For the text-containing cell, return its midpoint in (X, Y) coordinate format. 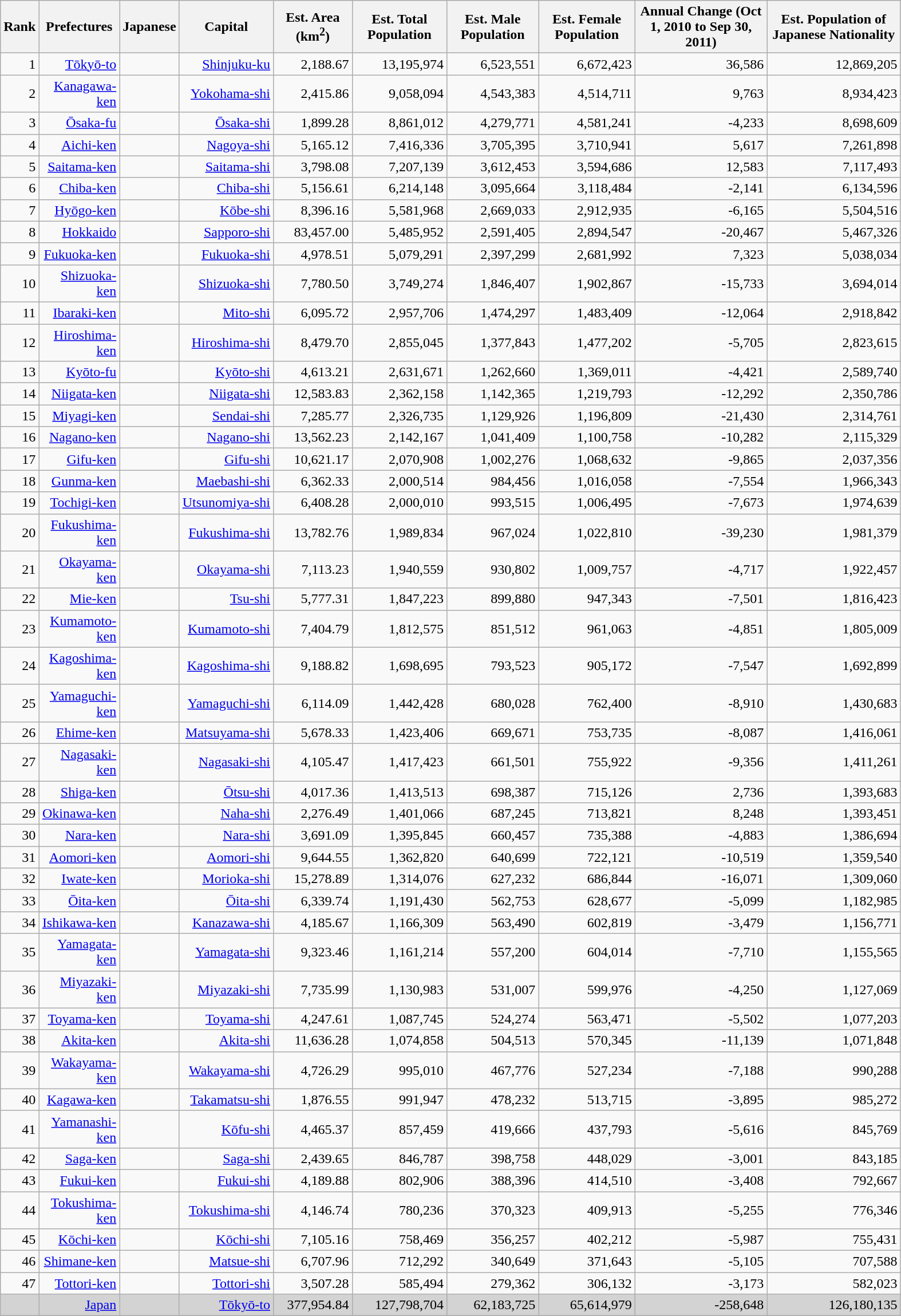
985,272 (833, 1100)
32 (19, 879)
7,735.99 (313, 990)
1,100,758 (587, 438)
Maebashi-shi (226, 481)
Toyama-ken (79, 1019)
Akita-shi (226, 1041)
Wakayama-ken (79, 1070)
Kyōto-shi (226, 372)
669,671 (493, 732)
13,195,974 (400, 64)
1,362,820 (400, 857)
1,130,983 (400, 990)
-16,071 (701, 879)
1,411,261 (833, 762)
Kanazawa-shi (226, 923)
-5,616 (701, 1129)
2,037,356 (833, 459)
-4,250 (701, 990)
Kyōto-fu (79, 372)
Yamaguchi-shi (226, 703)
802,906 (400, 1180)
524,274 (493, 1019)
Japan (79, 1305)
4,146.74 (313, 1209)
-12,292 (701, 394)
6,339.74 (313, 901)
1,087,745 (400, 1019)
2,736 (701, 792)
2,912,935 (587, 210)
Takamatsu-shi (226, 1100)
857,459 (400, 1129)
1,127,069 (833, 990)
846,787 (400, 1159)
-3,895 (701, 1100)
4,465.37 (313, 1129)
1,386,694 (833, 836)
-21,430 (701, 416)
Tokushima-ken (79, 1209)
8,934,423 (833, 94)
Fukui-shi (226, 1180)
1,805,009 (833, 629)
-4,421 (701, 372)
1,395,845 (400, 836)
Niigata-shi (226, 394)
21 (19, 569)
Kumamoto-ken (79, 629)
Ōita-ken (79, 901)
2,415.86 (313, 94)
Okayama-ken (79, 569)
930,802 (493, 569)
Hokkaido (79, 232)
Est. Area (km2) (313, 27)
2,362,158 (400, 394)
715,126 (587, 792)
7,780.50 (313, 283)
Morioka-shi (226, 879)
2,823,615 (833, 342)
6 (19, 188)
-8,910 (701, 703)
Nara-shi (226, 836)
Hiroshima-ken (79, 342)
Shizuoka-ken (79, 283)
Ōsaka-shi (226, 123)
6,707.96 (313, 1262)
1,401,066 (400, 814)
687,245 (493, 814)
1,416,061 (833, 732)
Hyōgo-ken (79, 210)
Yamaguchi-ken (79, 703)
Kōfu-shi (226, 1129)
2,589,740 (833, 372)
9,188.82 (313, 665)
1,071,848 (833, 1041)
127,798,704 (400, 1305)
Kōchi-ken (79, 1240)
402,212 (587, 1240)
Nagasaki-ken (79, 762)
527,234 (587, 1070)
2 (19, 94)
409,913 (587, 1209)
28 (19, 792)
1,430,683 (833, 703)
-7,547 (701, 665)
5,165.12 (313, 145)
Nagano-shi (226, 438)
1,074,858 (400, 1041)
1,940,559 (400, 569)
9 (19, 254)
1,182,985 (833, 901)
2,000,010 (400, 503)
Tsu-shi (226, 599)
1,009,757 (587, 569)
Saga-shi (226, 1159)
3,691.09 (313, 836)
1,413,513 (400, 792)
10,621.17 (313, 459)
2,397,299 (493, 254)
2,855,045 (400, 342)
2,631,671 (400, 372)
9,058,094 (400, 94)
845,769 (833, 1129)
Gifu-shi (226, 459)
599,976 (587, 990)
8,861,012 (400, 123)
1,369,011 (587, 372)
755,431 (833, 1240)
1,989,834 (400, 533)
3,798.08 (313, 167)
16 (19, 438)
793,523 (493, 665)
Kagoshima-shi (226, 665)
83,457.00 (313, 232)
1,847,223 (400, 599)
Chiba-shi (226, 188)
-258,648 (701, 1305)
6,362.33 (313, 481)
30 (19, 836)
Gifu-ken (79, 459)
1,191,430 (400, 901)
Ōtsu-shi (226, 792)
31 (19, 857)
-7,554 (701, 481)
467,776 (493, 1070)
1,161,214 (400, 952)
851,512 (493, 629)
34 (19, 923)
6,114.09 (313, 703)
Yamagata-ken (79, 952)
47 (19, 1283)
6,672,423 (587, 64)
2,350,786 (833, 394)
4,189.88 (313, 1180)
Aomori-ken (79, 857)
371,643 (587, 1262)
563,471 (587, 1019)
Prefectures (79, 27)
Saga-ken (79, 1159)
660,457 (493, 836)
9,323.46 (313, 952)
356,257 (493, 1240)
5,678.33 (313, 732)
Nagoya-shi (226, 145)
-7,501 (701, 599)
Matsue-shi (226, 1262)
12,869,205 (833, 64)
-39,230 (701, 533)
18 (19, 481)
2,894,547 (587, 232)
1,846,407 (493, 283)
5,777.31 (313, 599)
1,442,428 (400, 703)
Wakayama-shi (226, 1070)
1,483,409 (587, 313)
7,285.77 (313, 416)
2,957,706 (400, 313)
4,978.51 (313, 254)
843,185 (833, 1159)
Nara-ken (79, 836)
-12,064 (701, 313)
947,343 (587, 599)
3,095,664 (493, 188)
627,232 (493, 879)
14 (19, 394)
Nagano-ken (79, 438)
377,954.84 (313, 1305)
1,142,365 (493, 394)
698,387 (493, 792)
707,588 (833, 1262)
899,880 (493, 599)
640,699 (493, 857)
582,023 (833, 1283)
11,636.28 (313, 1041)
755,922 (587, 762)
1,166,309 (400, 923)
4,017.36 (313, 792)
5,485,952 (400, 232)
2,681,992 (587, 254)
Tottori-shi (226, 1283)
Fukuoka-ken (79, 254)
1,876.55 (313, 1100)
Naha-shi (226, 814)
Okinawa-ken (79, 814)
35 (19, 952)
2,591,405 (493, 232)
7,105.16 (313, 1240)
Aomori-shi (226, 857)
1,698,695 (400, 665)
5,504,516 (833, 210)
Matsuyama-shi (226, 732)
7,117,493 (833, 167)
-5,099 (701, 901)
1,068,632 (587, 459)
29 (19, 814)
1,196,809 (587, 416)
13,562.23 (313, 438)
25 (19, 703)
40 (19, 1100)
1,077,203 (833, 1019)
8 (19, 232)
36,586 (701, 64)
9,644.55 (313, 857)
8,396.16 (313, 210)
10 (19, 283)
Annual Change (Oct 1, 2010 to Sep 30, 2011) (701, 27)
Est. Population of Japanese Nationality (833, 27)
-15,733 (701, 283)
713,821 (587, 814)
388,396 (493, 1180)
4,726.29 (313, 1070)
7,207,139 (400, 167)
993,515 (493, 503)
340,649 (493, 1262)
4,185.67 (313, 923)
Fukui-ken (79, 1180)
Yamanashi-ken (79, 1129)
-11,139 (701, 1041)
Miyazaki-ken (79, 990)
22 (19, 599)
-8,087 (701, 732)
1,899.28 (313, 123)
33 (19, 901)
Fukuoka-shi (226, 254)
13,782.76 (313, 533)
5,581,968 (400, 210)
504,513 (493, 1041)
19 (19, 503)
-7,188 (701, 1070)
-4,851 (701, 629)
2,439.65 (313, 1159)
Okayama-shi (226, 569)
3,594,686 (587, 167)
1,393,683 (833, 792)
1,417,423 (400, 762)
126,180,135 (833, 1305)
Sapporo-shi (226, 232)
712,292 (400, 1262)
1,041,409 (493, 438)
563,490 (493, 923)
1,002,276 (493, 459)
Kōchi-shi (226, 1240)
1,155,565 (833, 952)
42 (19, 1159)
6,214,148 (400, 188)
-3,001 (701, 1159)
3,118,484 (587, 188)
13 (19, 372)
991,947 (400, 1100)
735,388 (587, 836)
3,710,941 (587, 145)
2,070,908 (400, 459)
Tokushima-shi (226, 1209)
1,477,202 (587, 342)
-20,467 (701, 232)
1,262,660 (493, 372)
1,816,423 (833, 599)
2,918,842 (833, 313)
1,902,867 (587, 283)
5,156.61 (313, 188)
Ibaraki-ken (79, 313)
45 (19, 1240)
Ehime-ken (79, 732)
780,236 (400, 1209)
15,278.89 (313, 879)
4,581,241 (587, 123)
-10,282 (701, 438)
5,079,291 (400, 254)
1,022,810 (587, 533)
-5,105 (701, 1262)
2,326,735 (400, 416)
44 (19, 1209)
414,510 (587, 1180)
995,010 (400, 1070)
41 (19, 1129)
-4,717 (701, 569)
Yokohama-shi (226, 94)
6,134,596 (833, 188)
Est. Male Population (493, 27)
4,247.61 (313, 1019)
448,029 (587, 1159)
2,276.49 (313, 814)
686,844 (587, 879)
585,494 (400, 1283)
Akita-ken (79, 1041)
570,345 (587, 1041)
-7,673 (701, 503)
36 (19, 990)
6,095.72 (313, 313)
792,667 (833, 1180)
Saitama-shi (226, 167)
Saitama-ken (79, 167)
604,014 (587, 952)
Capital (226, 27)
Ōita-shi (226, 901)
Toyama-shi (226, 1019)
Tottori-ken (79, 1283)
-5,502 (701, 1019)
-2,141 (701, 188)
2,314,761 (833, 416)
5,038,034 (833, 254)
8,698,609 (833, 123)
-7,710 (701, 952)
24 (19, 665)
1,922,457 (833, 569)
Est. Total Population (400, 27)
Rank (19, 27)
4,613.21 (313, 372)
1,692,899 (833, 665)
8,248 (701, 814)
-9,356 (701, 762)
7,113.23 (313, 569)
1,314,076 (400, 879)
5,467,326 (833, 232)
1,393,451 (833, 814)
-5,987 (701, 1240)
3,749,274 (400, 283)
26 (19, 732)
3,694,014 (833, 283)
-3,408 (701, 1180)
Ishikawa-ken (79, 923)
Nagasaki-shi (226, 762)
-4,233 (701, 123)
7 (19, 210)
7,404.79 (313, 629)
602,819 (587, 923)
557,200 (493, 952)
Niigata-ken (79, 394)
1,423,406 (400, 732)
531,007 (493, 990)
Sendai-shi (226, 416)
758,469 (400, 1240)
Japanese (149, 27)
Kumamoto-shi (226, 629)
2,000,514 (400, 481)
Kōbe-shi (226, 210)
1,974,639 (833, 503)
990,288 (833, 1070)
1,156,771 (833, 923)
776,346 (833, 1209)
1,966,343 (833, 481)
722,121 (587, 857)
762,400 (587, 703)
Shimane-ken (79, 1262)
6,523,551 (493, 64)
2,669,033 (493, 210)
3,507.28 (313, 1283)
4,105.47 (313, 762)
Hiroshima-shi (226, 342)
5 (19, 167)
7,323 (701, 254)
4,543,383 (493, 94)
370,323 (493, 1209)
3,705,395 (493, 145)
Mito-shi (226, 313)
967,024 (493, 533)
1,219,793 (587, 394)
Shinjuku-ku (226, 64)
984,456 (493, 481)
3 (19, 123)
478,232 (493, 1100)
37 (19, 1019)
15 (19, 416)
9,763 (701, 94)
62,183,725 (493, 1305)
4 (19, 145)
628,677 (587, 901)
12,583 (701, 167)
Tochigi-ken (79, 503)
-6,165 (701, 210)
513,715 (587, 1100)
419,666 (493, 1129)
437,793 (587, 1129)
Gunma-ken (79, 481)
8,479.70 (313, 342)
Fukushima-shi (226, 533)
2,115,329 (833, 438)
1,812,575 (400, 629)
279,362 (493, 1283)
Kanagawa-ken (79, 94)
65,614,979 (587, 1305)
39 (19, 1070)
Yamagata-shi (226, 952)
38 (19, 1041)
1,377,843 (493, 342)
1,981,379 (833, 533)
Ōsaka-fu (79, 123)
961,063 (587, 629)
Mie-ken (79, 599)
Est. Female Population (587, 27)
1,129,926 (493, 416)
Kagawa-ken (79, 1100)
27 (19, 762)
398,758 (493, 1159)
Kagoshima-ken (79, 665)
23 (19, 629)
Chiba-ken (79, 188)
562,753 (493, 901)
-3,479 (701, 923)
6,408.28 (313, 503)
11 (19, 313)
17 (19, 459)
Shizuoka-shi (226, 283)
1,309,060 (833, 879)
7,261,898 (833, 145)
-5,705 (701, 342)
2,142,167 (400, 438)
-5,255 (701, 1209)
1,006,495 (587, 503)
7,416,336 (400, 145)
753,735 (587, 732)
Aichi-ken (79, 145)
Miyazaki-shi (226, 990)
2,188.67 (313, 64)
46 (19, 1262)
680,028 (493, 703)
Shiga-ken (79, 792)
-4,883 (701, 836)
1,016,058 (587, 481)
12,583.83 (313, 394)
1 (19, 64)
905,172 (587, 665)
4,279,771 (493, 123)
Miyagi-ken (79, 416)
-3,173 (701, 1283)
-10,519 (701, 857)
Utsunomiya-shi (226, 503)
1,359,540 (833, 857)
Iwate-ken (79, 879)
-9,865 (701, 459)
4,514,711 (587, 94)
20 (19, 533)
Fukushima-ken (79, 533)
661,501 (493, 762)
43 (19, 1180)
5,617 (701, 145)
306,132 (587, 1283)
3,612,453 (493, 167)
12 (19, 342)
1,474,297 (493, 313)
